Detect which cell encompasses the target text, then output its [X, Y] center coordinate. 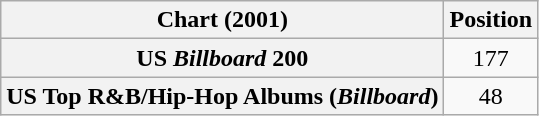
177 [491, 58]
48 [491, 96]
Position [491, 20]
US Top R&B/Hip-Hop Albums (Billboard) [222, 96]
US Billboard 200 [222, 58]
Chart (2001) [222, 20]
